Detect which cell encompasses the target text, then output its [X, Y] center coordinate. 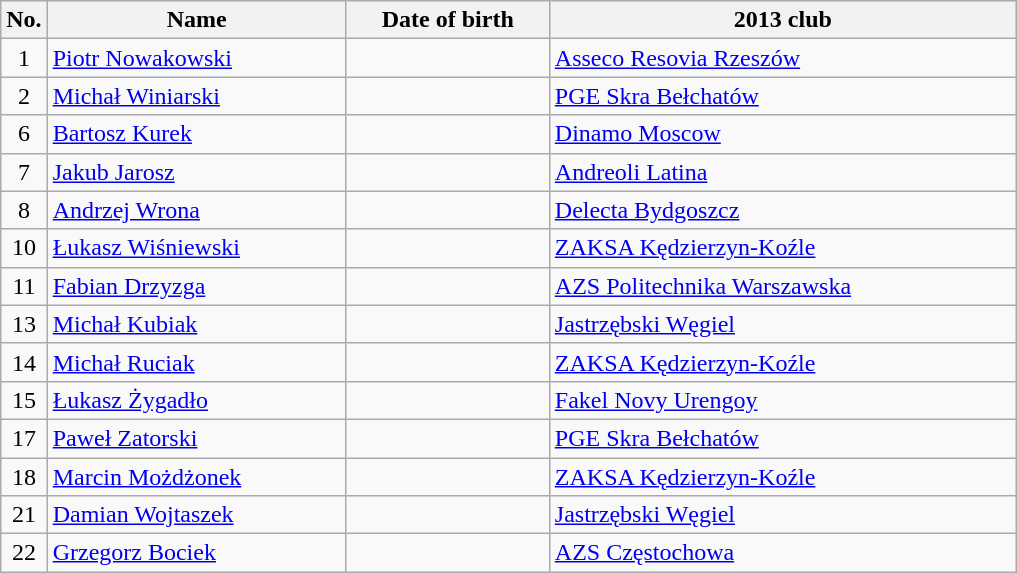
Marcin Możdżonek [196, 477]
Andreoli Latina [782, 172]
Date of birth [448, 20]
Dinamo Moscow [782, 134]
Name [196, 20]
22 [24, 553]
Delecta Bydgoszcz [782, 210]
1 [24, 58]
6 [24, 134]
Łukasz Wiśniewski [196, 248]
AZS Częstochowa [782, 553]
2013 club [782, 20]
13 [24, 324]
10 [24, 248]
21 [24, 515]
18 [24, 477]
Michał Ruciak [196, 362]
Jakub Jarosz [196, 172]
Damian Wojtaszek [196, 515]
Fakel Novy Urengoy [782, 400]
Piotr Nowakowski [196, 58]
Asseco Resovia Rzeszów [782, 58]
11 [24, 286]
Fabian Drzyzga [196, 286]
Łukasz Żygadło [196, 400]
15 [24, 400]
14 [24, 362]
Michał Kubiak [196, 324]
Bartosz Kurek [196, 134]
17 [24, 438]
Paweł Zatorski [196, 438]
AZS Politechnika Warszawska [782, 286]
7 [24, 172]
No. [24, 20]
2 [24, 96]
8 [24, 210]
Grzegorz Bociek [196, 553]
Andrzej Wrona [196, 210]
Michał Winiarski [196, 96]
